Return (x, y) of the center of cell containing provided text 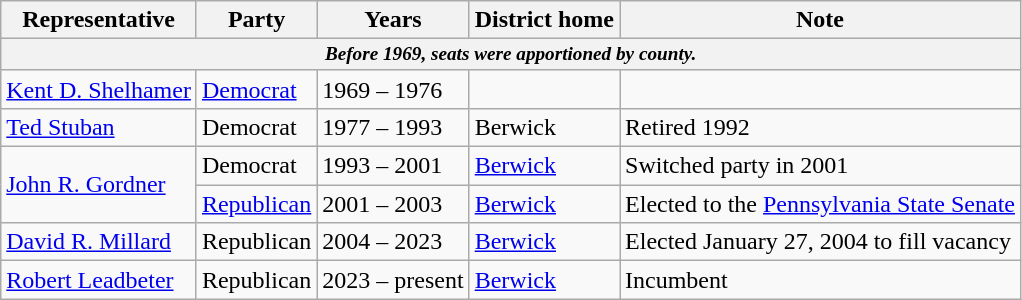
Incumbent (820, 280)
Representative (99, 20)
Party (256, 20)
Switched party in 2001 (820, 166)
Robert Leadbeter (99, 280)
2001 – 2003 (393, 204)
Note (820, 20)
Kent D. Shelhamer (99, 89)
1969 – 1976 (393, 89)
1977 – 1993 (393, 128)
Before 1969, seats were apportioned by county. (511, 55)
Ted Stuban (99, 128)
Elected to the Pennsylvania State Senate (820, 204)
David R. Millard (99, 242)
Years (393, 20)
Elected January 27, 2004 to fill vacancy (820, 242)
Retired 1992 (820, 128)
District home (544, 20)
2023 – present (393, 280)
John R. Gordner (99, 185)
2004 – 2023 (393, 242)
1993 – 2001 (393, 166)
